Find where the given text appears and provide that cell's center as [X, Y] coordinate. 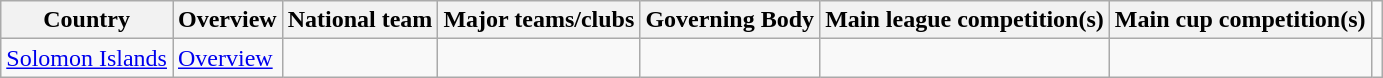
Major teams/clubs [539, 20]
Governing Body [730, 20]
Main league competition(s) [965, 20]
Country [87, 20]
Solomon Islands [87, 58]
National team [360, 20]
Main cup competition(s) [1240, 20]
